Pinpoint the cell where the given text exists, returning its [x, y] midpoint coordinate. 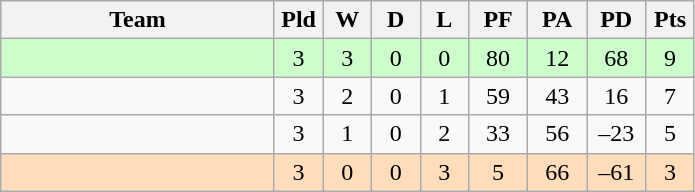
33 [498, 134]
PA [558, 20]
PD [616, 20]
Pld [298, 20]
–23 [616, 134]
W [348, 20]
D [396, 20]
59 [498, 96]
7 [670, 96]
9 [670, 58]
80 [498, 58]
PF [498, 20]
56 [558, 134]
43 [558, 96]
12 [558, 58]
68 [616, 58]
Pts [670, 20]
Team [138, 20]
16 [616, 96]
L [444, 20]
–61 [616, 172]
66 [558, 172]
